Find where the given text appears and provide that cell's center as [X, Y] coordinate. 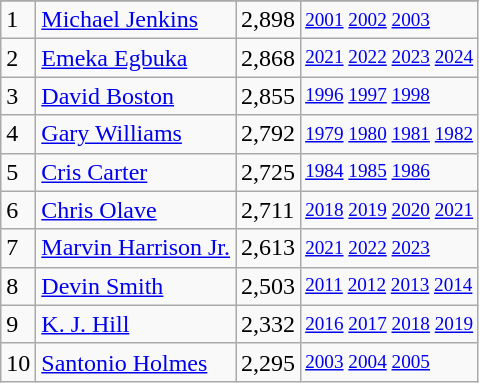
2,503 [268, 286]
1984 1985 1986 [390, 172]
K. J. Hill [136, 324]
2,868 [268, 58]
9 [18, 324]
2,711 [268, 210]
2,725 [268, 172]
2003 2004 2005 [390, 362]
David Boston [136, 96]
2,855 [268, 96]
Chris Olave [136, 210]
Santonio Holmes [136, 362]
2016 2017 2018 2019 [390, 324]
2001 2002 2003 [390, 20]
Michael Jenkins [136, 20]
2021 2022 2023 2024 [390, 58]
7 [18, 248]
10 [18, 362]
Gary Williams [136, 134]
Marvin Harrison Jr. [136, 248]
1979 1980 1981 1982 [390, 134]
6 [18, 210]
2,332 [268, 324]
8 [18, 286]
4 [18, 134]
Emeka Egbuka [136, 58]
2,295 [268, 362]
1996 1997 1998 [390, 96]
2,898 [268, 20]
5 [18, 172]
Devin Smith [136, 286]
2 [18, 58]
2,613 [268, 248]
2011 2012 2013 2014 [390, 286]
3 [18, 96]
1 [18, 20]
2018 2019 2020 2021 [390, 210]
2021 2022 2023 [390, 248]
2,792 [268, 134]
Cris Carter [136, 172]
